Provide the (X, Y) coordinate of the cell's center where the given text is located.  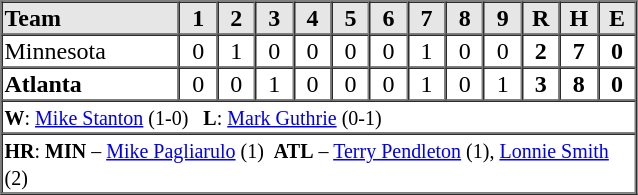
R (541, 18)
Atlanta (91, 84)
9 (503, 18)
HR: MIN – Mike Pagliarulo (1) ATL – Terry Pendleton (1), Lonnie Smith (2) (319, 164)
5 (350, 18)
4 (312, 18)
Team (91, 18)
H (579, 18)
Minnesota (91, 50)
6 (388, 18)
E (617, 18)
W: Mike Stanton (1-0) L: Mark Guthrie (0-1) (319, 116)
